Output the [x, y] coordinate of the center of the cell containing the given text.  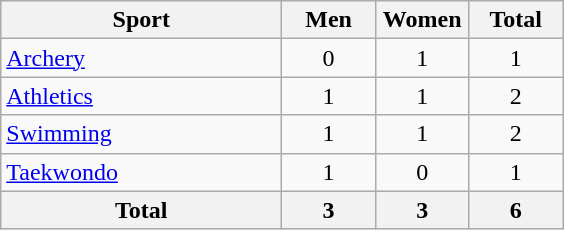
Athletics [142, 96]
6 [516, 210]
Taekwondo [142, 172]
Archery [142, 58]
Men [329, 20]
Swimming [142, 134]
Sport [142, 20]
Women [422, 20]
